Capture the cell that displays the provided text and extract its (x, y) central coordinate. 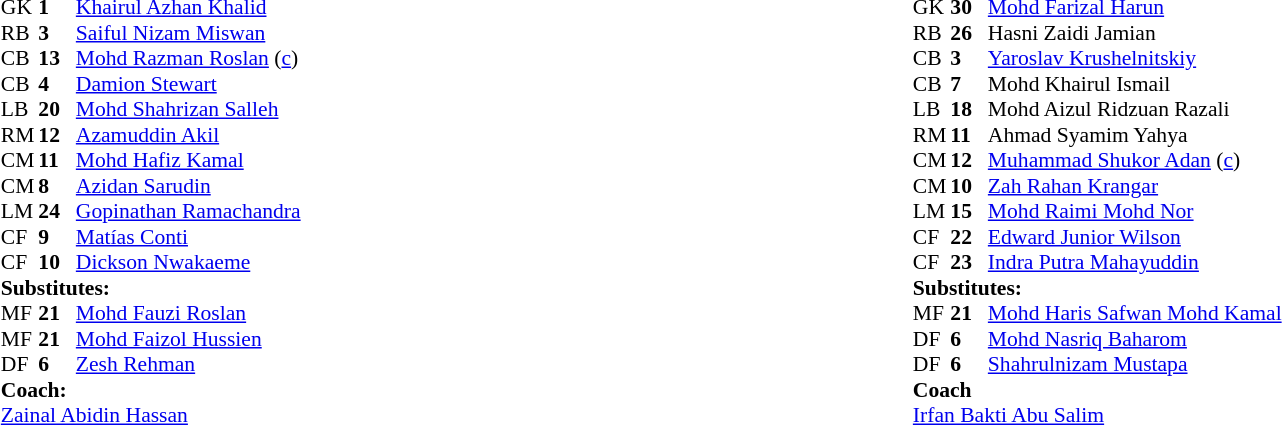
Mohd Razman Roslan (c) (188, 59)
24 (57, 211)
Damion Stewart (188, 84)
Shahrulnizam Mustapa (1135, 365)
22 (969, 237)
Dickson Nwakaeme (188, 263)
Muhammad Shukor Adan (c) (1135, 161)
Coach (1098, 390)
Mohd Haris Safwan Mohd Kamal (1135, 313)
9 (57, 237)
Mohd Aizul Ridzuan Razali (1135, 109)
Zah Rahan Krangar (1135, 186)
Saiful Nizam Miswan (188, 33)
Mohd Faizol Hussien (188, 339)
Mohd Shahrizan Salleh (188, 109)
4 (57, 84)
7 (969, 84)
Ahmad Syamim Yahya (1135, 135)
Gopinathan Ramachandra (188, 211)
26 (969, 33)
Hasni Zaidi Jamian (1135, 33)
Indra Putra Mahayuddin (1135, 263)
Azidan Sarudin (188, 186)
Zesh Rehman (188, 365)
Matías Conti (188, 237)
15 (969, 211)
23 (969, 263)
18 (969, 109)
Edward Junior Wilson (1135, 237)
Mohd Khairul Ismail (1135, 84)
Mohd Hafiz Kamal (188, 161)
13 (57, 59)
Coach: (151, 390)
Yaroslav Krushelnitskiy (1135, 59)
Azamuddin Akil (188, 135)
Mohd Nasriq Baharom (1135, 339)
8 (57, 186)
20 (57, 109)
Mohd Raimi Mohd Nor (1135, 211)
Mohd Fauzi Roslan (188, 313)
